Extract the (X, Y) coordinate from the center of the cell holding the provided text.  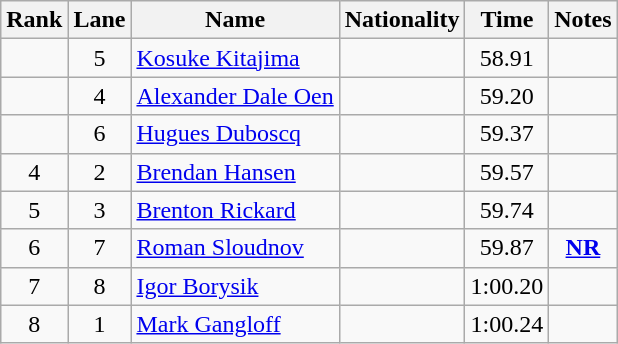
NR (583, 248)
2 (100, 172)
59.37 (507, 134)
1:00.20 (507, 286)
3 (100, 210)
Lane (100, 20)
Brendan Hansen (235, 172)
Brenton Rickard (235, 210)
Roman Sloudnov (235, 248)
Mark Gangloff (235, 324)
59.87 (507, 248)
Name (235, 20)
Hugues Duboscq (235, 134)
1:00.24 (507, 324)
58.91 (507, 58)
Time (507, 20)
Kosuke Kitajima (235, 58)
Rank (34, 20)
59.20 (507, 96)
59.57 (507, 172)
Igor Borysik (235, 286)
1 (100, 324)
59.74 (507, 210)
Notes (583, 20)
Alexander Dale Oen (235, 96)
Nationality (402, 20)
